Extract the (x, y) coordinate from the center of the cell holding the provided text.  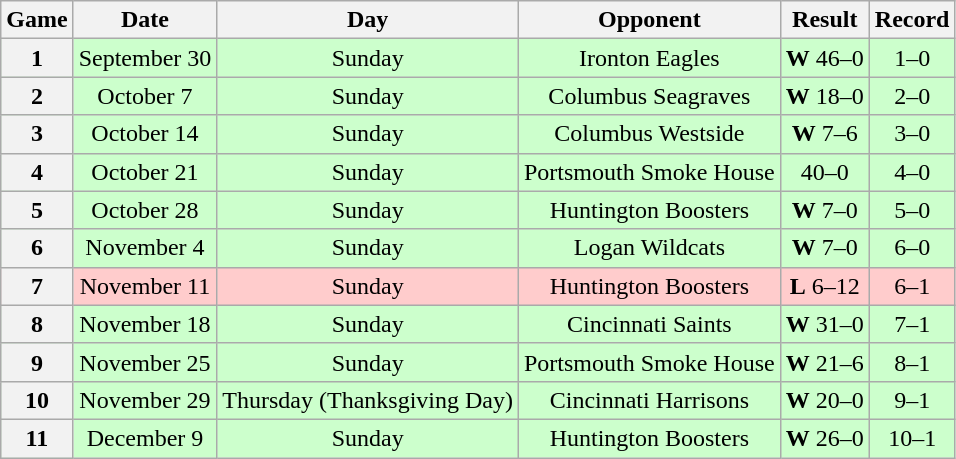
September 30 (145, 58)
W 18–0 (824, 96)
November 25 (145, 362)
3–0 (912, 134)
Game (37, 20)
Cincinnati Harrisons (649, 400)
October 7 (145, 96)
1–0 (912, 58)
October 28 (145, 210)
Result (824, 20)
11 (37, 438)
6–1 (912, 286)
W 31–0 (824, 324)
Opponent (649, 20)
2–0 (912, 96)
7–1 (912, 324)
6–0 (912, 248)
November 4 (145, 248)
November 11 (145, 286)
October 21 (145, 172)
Columbus Westside (649, 134)
Date (145, 20)
8–1 (912, 362)
10–1 (912, 438)
W 7–6 (824, 134)
Columbus Seagraves (649, 96)
9 (37, 362)
Cincinnati Saints (649, 324)
Ironton Eagles (649, 58)
5 (37, 210)
W 26–0 (824, 438)
7 (37, 286)
W 21–6 (824, 362)
3 (37, 134)
5–0 (912, 210)
2 (37, 96)
8 (37, 324)
4–0 (912, 172)
December 9 (145, 438)
W 46–0 (824, 58)
9–1 (912, 400)
W 20–0 (824, 400)
L 6–12 (824, 286)
1 (37, 58)
10 (37, 400)
November 18 (145, 324)
Record (912, 20)
6 (37, 248)
Logan Wildcats (649, 248)
November 29 (145, 400)
October 14 (145, 134)
Thursday (Thanksgiving Day) (368, 400)
4 (37, 172)
Day (368, 20)
40–0 (824, 172)
